Scan for the cell matching the given text and deliver its (X, Y) coordinate at center. 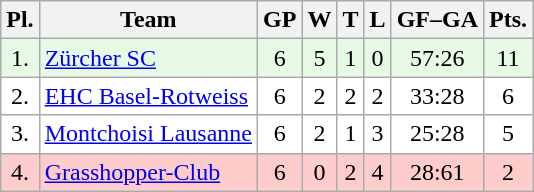
EHC Basel-Rotweiss (148, 96)
Team (148, 20)
Grasshopper-Club (148, 172)
GF–GA (437, 20)
Zürcher SC (148, 58)
2. (20, 96)
Montchoisi Lausanne (148, 134)
4. (20, 172)
11 (508, 58)
Pl. (20, 20)
Pts. (508, 20)
L (378, 20)
4 (378, 172)
28:61 (437, 172)
33:28 (437, 96)
3. (20, 134)
25:28 (437, 134)
3 (378, 134)
57:26 (437, 58)
GP (280, 20)
T (350, 20)
W (320, 20)
1. (20, 58)
